Return (X, Y) of the center of cell containing provided text 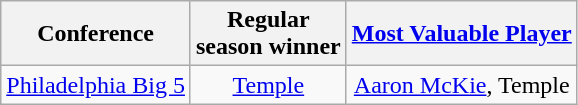
Philadelphia Big 5 (96, 85)
Temple (268, 85)
Regular season winner (268, 34)
Most Valuable Player (462, 34)
Aaron McKie, Temple (462, 85)
Conference (96, 34)
